Determine the (x, y) coordinate at the center of the cell enclosing the given text.  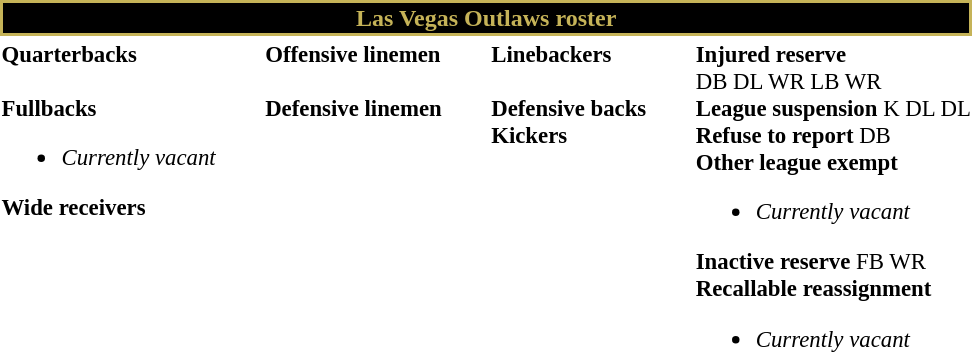
Las Vegas Outlaws roster (486, 18)
